Search for the cell housing the specified text and yield its [x, y] center coordinate. 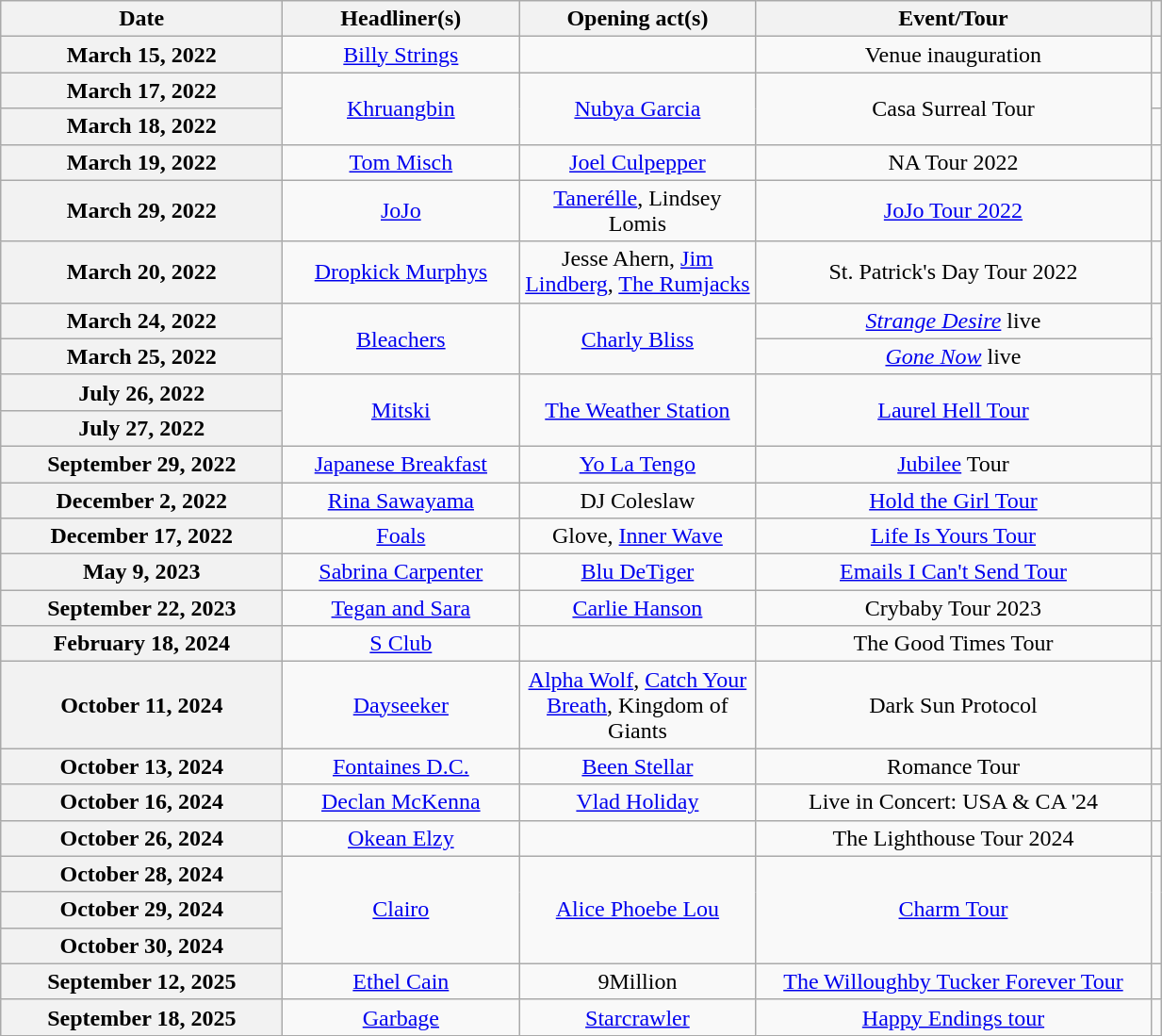
Been Stellar [637, 766]
JoJo [401, 211]
Laurel Hell Tour [954, 410]
Headliner(s) [401, 19]
March 25, 2022 [141, 356]
Emails I Can't Send Tour [954, 572]
Garbage [401, 1017]
The Weather Station [637, 410]
Carlie Hanson [637, 608]
Okean Elzy [401, 838]
Gone Now live [954, 356]
March 20, 2022 [141, 271]
Strange Desire live [954, 321]
October 30, 2024 [141, 946]
Nubya Garcia [637, 108]
September 22, 2023 [141, 608]
Mitski [401, 410]
Yo La Tengo [637, 464]
December 2, 2022 [141, 501]
Tanerélle, Lindsey Lomis [637, 211]
The Good Times Tour [954, 644]
Happy Endings tour [954, 1017]
February 18, 2024 [141, 644]
Romance Tour [954, 766]
September 12, 2025 [141, 981]
Japanese Breakfast [401, 464]
Dayseeker [401, 705]
October 13, 2024 [141, 766]
Clairo [401, 910]
March 19, 2022 [141, 162]
Bleachers [401, 338]
The Willoughby Tucker Forever Tour [954, 981]
Jesse Ahern, Jim Lindberg, The Rumjacks [637, 271]
Alpha Wolf, Catch Your Breath, Kingdom of Giants [637, 705]
Billy Strings [401, 55]
October 26, 2024 [141, 838]
Tegan and Sara [401, 608]
DJ Coleslaw [637, 501]
Event/Tour [954, 19]
St. Patrick's Day Tour 2022 [954, 271]
NA Tour 2022 [954, 162]
September 29, 2022 [141, 464]
Declan McKenna [401, 802]
May 9, 2023 [141, 572]
Date [141, 19]
Casa Surreal Tour [954, 108]
9Million [637, 981]
Dark Sun Protocol [954, 705]
Charly Bliss [637, 338]
Vlad Holiday [637, 802]
Foals [401, 536]
The Lighthouse Tour 2024 [954, 838]
JoJo Tour 2022 [954, 211]
Alice Phoebe Lou [637, 910]
March 29, 2022 [141, 211]
Jubilee Tour [954, 464]
October 29, 2024 [141, 910]
December 17, 2022 [141, 536]
Live in Concert: USA & CA '24 [954, 802]
Crybaby Tour 2023 [954, 608]
October 16, 2024 [141, 802]
Blu DeTiger [637, 572]
March 17, 2022 [141, 90]
Glove, Inner Wave [637, 536]
March 18, 2022 [141, 126]
October 28, 2024 [141, 874]
Starcrawler [637, 1017]
Hold the Girl Tour [954, 501]
Venue inauguration [954, 55]
Charm Tour [954, 910]
Opening act(s) [637, 19]
S Club [401, 644]
Tom Misch [401, 162]
Dropkick Murphys [401, 271]
Khruangbin [401, 108]
Sabrina Carpenter [401, 572]
Joel Culpepper [637, 162]
July 26, 2022 [141, 392]
Ethel Cain [401, 981]
Life Is Yours Tour [954, 536]
September 18, 2025 [141, 1017]
Rina Sawayama [401, 501]
Fontaines D.C. [401, 766]
March 15, 2022 [141, 55]
October 11, 2024 [141, 705]
March 24, 2022 [141, 321]
July 27, 2022 [141, 428]
